Return the (x, y) coordinate for the center point of the cell that contains the specified text.  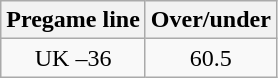
Pregame line (74, 20)
60.5 (210, 58)
UK –36 (74, 58)
Over/under (210, 20)
